Scan for the cell matching the given text and deliver its [x, y] coordinate at center. 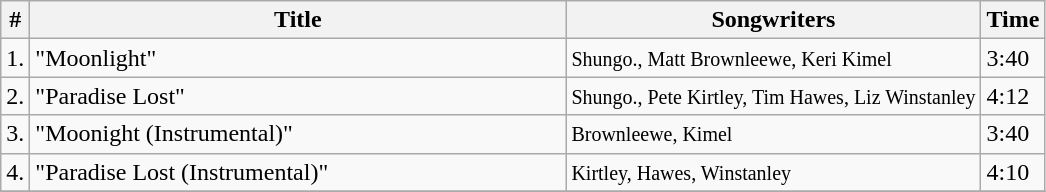
Kirtley, Hawes, Winstanley [774, 172]
"Moonight (Instrumental)" [298, 134]
Brownleewe, Kimel [774, 134]
2. [16, 96]
3. [16, 134]
Shungo., Matt Brownleewe, Keri Kimel [774, 58]
"Moonlight" [298, 58]
"Paradise Lost" [298, 96]
4. [16, 172]
Songwriters [774, 20]
4:12 [1013, 96]
1. [16, 58]
Title [298, 20]
"Paradise Lost (Instrumental)" [298, 172]
4:10 [1013, 172]
Time [1013, 20]
# [16, 20]
Shungo., Pete Kirtley, Tim Hawes, Liz Winstanley [774, 96]
